Return [X, Y] of the center of cell containing provided text 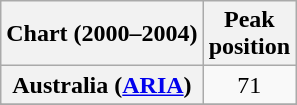
Chart (2000–2004) [102, 34]
Peakposition [249, 34]
Australia (ARIA) [102, 85]
71 [249, 85]
